Return the [x, y] coordinate for the center point of the cell that contains the specified text.  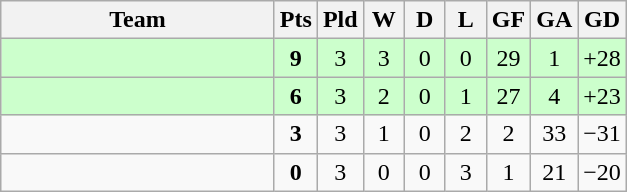
+28 [602, 58]
−20 [602, 172]
−31 [602, 134]
6 [296, 96]
GF [508, 20]
W [384, 20]
GD [602, 20]
9 [296, 58]
33 [554, 134]
27 [508, 96]
21 [554, 172]
+23 [602, 96]
D [424, 20]
GA [554, 20]
Team [138, 20]
Pld [340, 20]
29 [508, 58]
4 [554, 96]
L [466, 20]
Pts [296, 20]
